Provide the [x, y] coordinate of the cell's center where the given text is located.  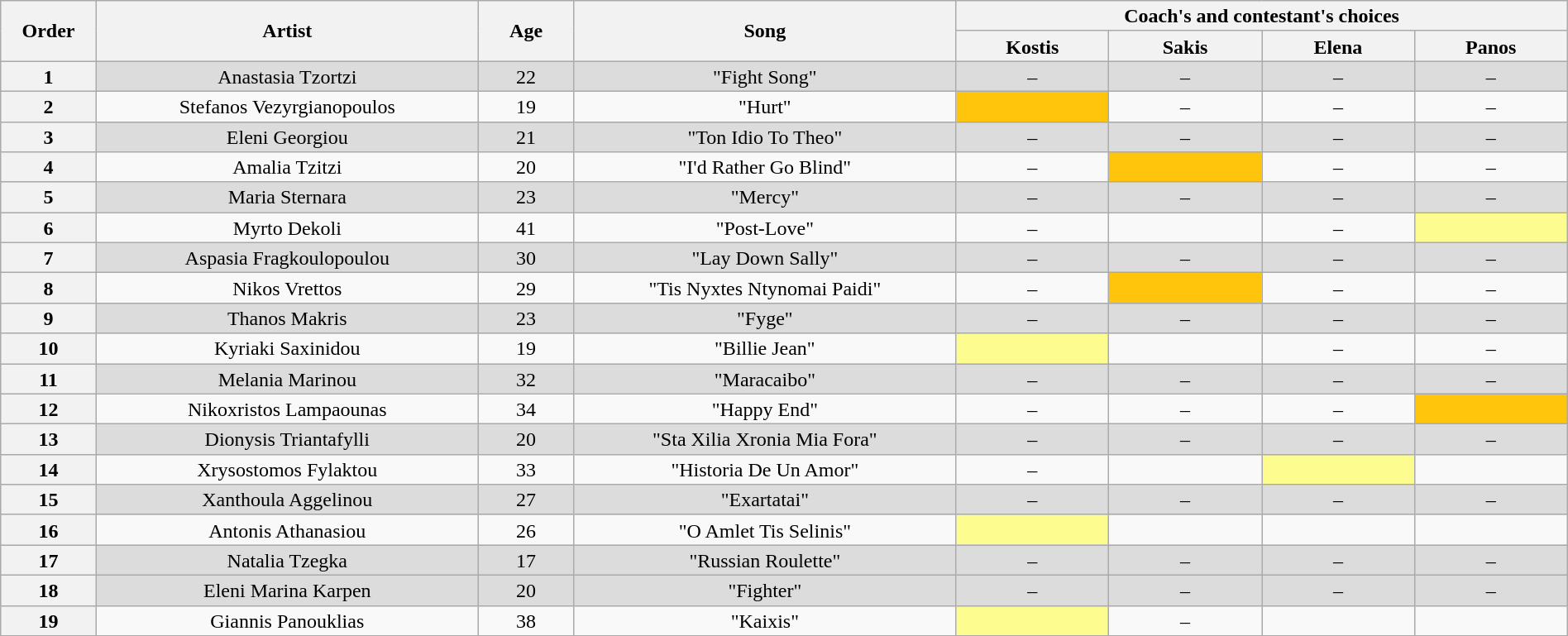
34 [526, 409]
"Ton Idio To Theo" [765, 137]
Maria Sternara [287, 197]
Artist [287, 31]
Melania Marinou [287, 379]
4 [49, 167]
26 [526, 529]
"Tis Nyxtes Ntynomai Paidi" [765, 288]
30 [526, 258]
10 [49, 349]
41 [526, 228]
9 [49, 318]
18 [49, 591]
Dionysis Triantafylli [287, 440]
Coach's and contestant's choices [1262, 17]
16 [49, 529]
Natalia Tzegka [287, 561]
12 [49, 409]
"Sta Xilia Xronia Mia Fora" [765, 440]
"I'd Rather Go Blind" [765, 167]
"Exartatai" [765, 500]
"Fighter" [765, 591]
1 [49, 76]
7 [49, 258]
Giannis Panouklias [287, 620]
38 [526, 620]
Sakis [1186, 46]
Nikoxristos Lampaounas [287, 409]
27 [526, 500]
5 [49, 197]
11 [49, 379]
Elena [1338, 46]
Thanos Makris [287, 318]
"Happy End" [765, 409]
"Post-Love" [765, 228]
8 [49, 288]
6 [49, 228]
"Hurt" [765, 106]
Nikos Vrettos [287, 288]
"Kaixis" [765, 620]
13 [49, 440]
"Mercy" [765, 197]
"O Amlet Tis Selinis" [765, 529]
Eleni Marina Karpen [287, 591]
"Billie Jean" [765, 349]
3 [49, 137]
Order [49, 31]
14 [49, 470]
Xrysostomos Fylaktou [287, 470]
32 [526, 379]
Stefanos Vezyrgianopoulos [287, 106]
Amalia Tzitzi [287, 167]
Antonis Athanasiou [287, 529]
Anastasia Tzortzi [287, 76]
Kyriaki Saxinidou [287, 349]
"Fyge" [765, 318]
"Russian Roulette" [765, 561]
21 [526, 137]
Song [765, 31]
Kostis [1032, 46]
"Maracaibo" [765, 379]
29 [526, 288]
33 [526, 470]
Aspasia Fragkoulopoulou [287, 258]
"Lay Down Sally" [765, 258]
Xanthoula Aggelinou [287, 500]
15 [49, 500]
"Historia De Un Amor" [765, 470]
Age [526, 31]
2 [49, 106]
Myrto Dekoli [287, 228]
"Fight Song" [765, 76]
Eleni Georgiou [287, 137]
22 [526, 76]
Panos [1490, 46]
